From the cell containing the given text, extract its center point as (X, Y) coordinate. 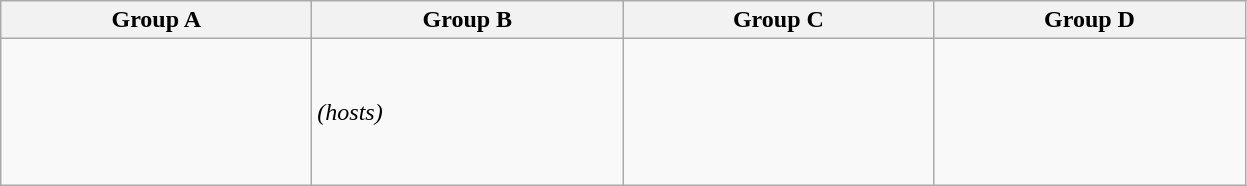
Group A (156, 20)
Group C (778, 20)
Group D (1090, 20)
(hosts) (468, 112)
Group B (468, 20)
